Locate the cell with the specified text and output its [X, Y] center coordinate. 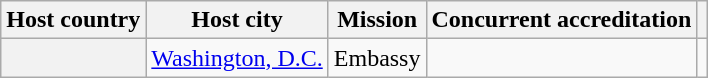
Washington, D.C. [237, 58]
Host city [237, 20]
Host country [74, 20]
Mission [377, 20]
Concurrent accreditation [562, 20]
Embassy [377, 58]
